Return (X, Y) of the center of cell containing provided text 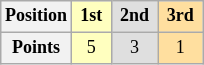
3rd (180, 16)
1 (180, 48)
3 (134, 48)
Points (36, 48)
2nd (134, 16)
1st (91, 16)
Position (36, 16)
5 (91, 48)
